Identify which cell holds the provided text, then report its (x, y) central coordinate. 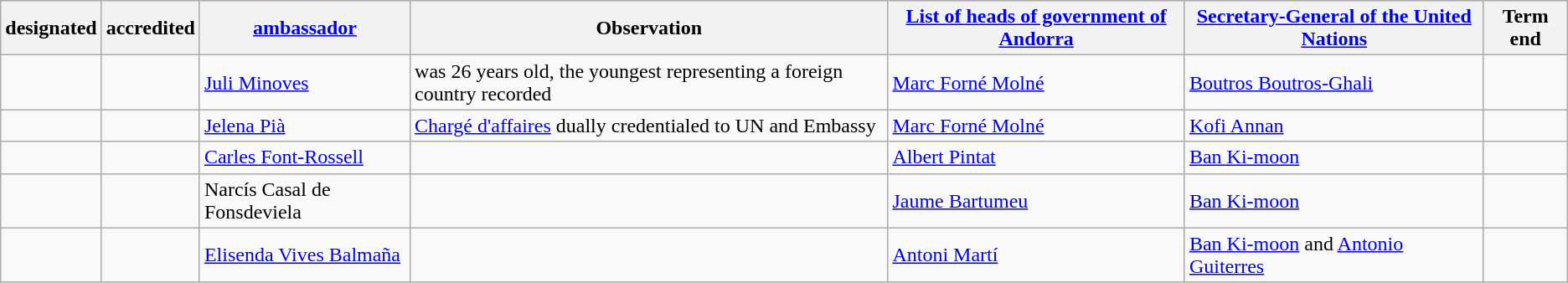
Jelena Pià (305, 126)
Jaume Bartumeu (1037, 201)
Elisenda Vives Balmaña (305, 255)
Secretary-General of the United Nations (1333, 28)
accredited (151, 28)
Observation (649, 28)
designated (51, 28)
Carles Font-Rossell (305, 157)
List of heads of government of Andorra (1037, 28)
Juli Minoves (305, 82)
ambassador (305, 28)
Narcís Casal de Fonsdeviela (305, 201)
Boutros Boutros-Ghali (1333, 82)
Ban Ki-moon and Antonio Guiterres (1333, 255)
Term end (1525, 28)
Chargé d'affaires dually credentialed to UN and Embassy (649, 126)
Albert Pintat (1037, 157)
Kofi Annan (1333, 126)
was 26 years old, the youngest representing a foreign country recorded (649, 82)
Antoni Martí (1037, 255)
